Output the (x, y) coordinate of the center of the cell containing the given text.  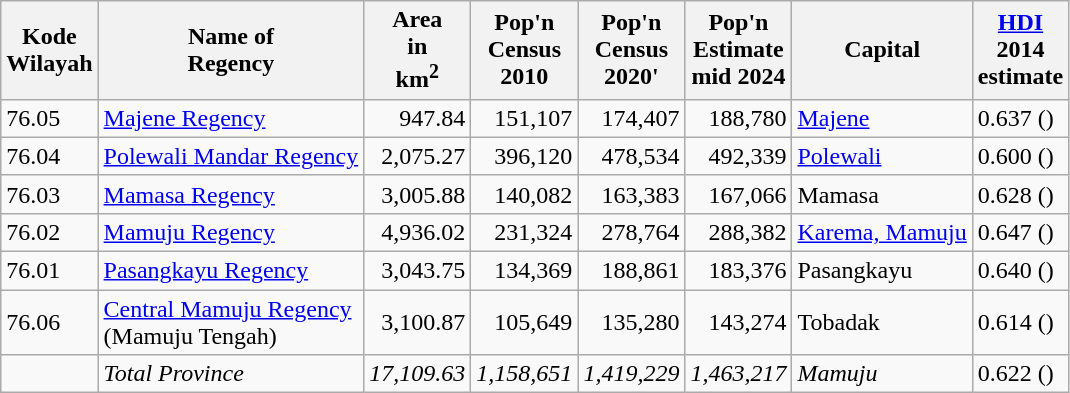
947.84 (418, 118)
Mamasa (882, 194)
2,075.27 (418, 156)
Mamuju Regency (231, 232)
Polewali Mandar Regency (231, 156)
76.05 (50, 118)
188,861 (632, 271)
Mamasa Regency (231, 194)
231,324 (524, 232)
Pop'nCensus2010 (524, 50)
492,339 (738, 156)
Capital (882, 50)
0.637 () (1020, 118)
163,383 (632, 194)
0.628 () (1020, 194)
Majene (882, 118)
174,407 (632, 118)
76.04 (50, 156)
278,764 (632, 232)
76.03 (50, 194)
1,158,651 (524, 374)
0.647 () (1020, 232)
478,534 (632, 156)
76.06 (50, 322)
0.614 () (1020, 322)
151,107 (524, 118)
143,274 (738, 322)
Majene Regency (231, 118)
Name ofRegency (231, 50)
188,780 (738, 118)
Polewali (882, 156)
183,376 (738, 271)
3,043.75 (418, 271)
Pasangkayu Regency (231, 271)
Pop'nCensus2020' (632, 50)
0.622 () (1020, 374)
1,419,229 (632, 374)
3,100.87 (418, 322)
Tobadak (882, 322)
135,280 (632, 322)
396,120 (524, 156)
134,369 (524, 271)
KodeWilayah (50, 50)
Pasangkayu (882, 271)
Area inkm2 (418, 50)
Total Province (231, 374)
76.01 (50, 271)
167,066 (738, 194)
HDI2014 estimate (1020, 50)
0.600 () (1020, 156)
3,005.88 (418, 194)
Mamuju (882, 374)
1,463,217 (738, 374)
Central Mamuju Regency (Mamuju Tengah) (231, 322)
105,649 (524, 322)
Karema, Mamuju (882, 232)
0.640 () (1020, 271)
288,382 (738, 232)
76.02 (50, 232)
Pop'nEstimatemid 2024 (738, 50)
140,082 (524, 194)
4,936.02 (418, 232)
17,109.63 (418, 374)
